Detect which cell encompasses the target text, then output its (x, y) center coordinate. 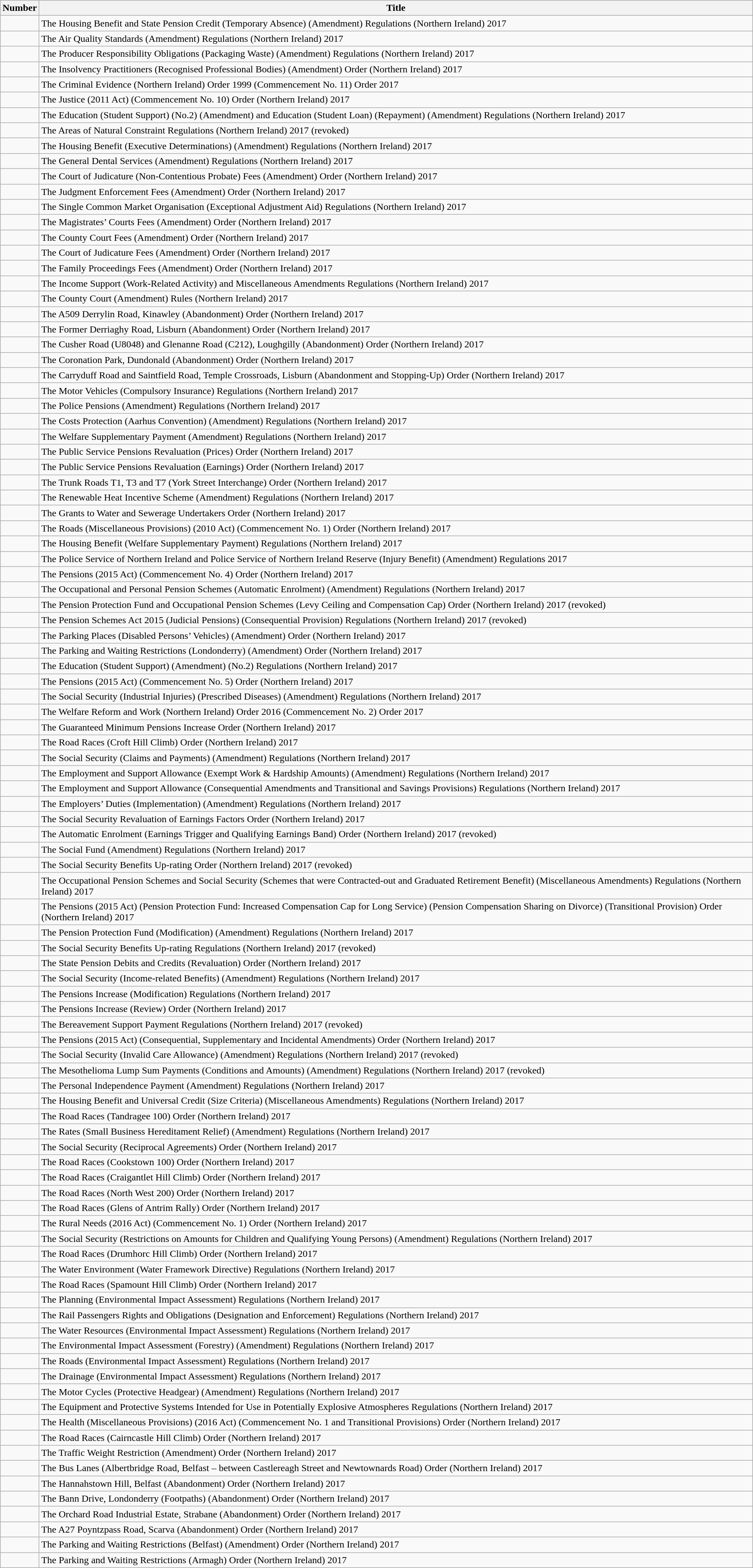
The Social Security Benefits Up-rating Regulations (Northern Ireland) 2017 (revoked) (396, 948)
The Road Races (Drumhorc Hill Climb) Order (Northern Ireland) 2017 (396, 1254)
The Insolvency Practitioners (Recognised Professional Bodies) (Amendment) Order (Northern Ireland) 2017 (396, 69)
The Pensions (2015 Act) (Consequential, Supplementary and Incidental Amendments) Order (Northern Ireland) 2017 (396, 1040)
The Social Security (Restrictions on Amounts for Children and Qualifying Young Persons) (Amendment) Regulations (Northern Ireland) 2017 (396, 1239)
The A509 Derrylin Road, Kinawley (Abandonment) Order (Northern Ireland) 2017 (396, 314)
The Welfare Supplementary Payment (Amendment) Regulations (Northern Ireland) 2017 (396, 436)
The State Pension Debits and Credits (Revaluation) Order (Northern Ireland) 2017 (396, 963)
The Employment and Support Allowance (Consequential Amendments and Transitional and Savings Provisions) Regulations (Northern Ireland) 2017 (396, 788)
The Social Security (Claims and Payments) (Amendment) Regulations (Northern Ireland) 2017 (396, 758)
The Housing Benefit and State Pension Credit (Temporary Absence) (Amendment) Regulations (Northern Ireland) 2017 (396, 23)
Title (396, 8)
The Pensions (2015 Act) (Commencement No. 4) Order (Northern Ireland) 2017 (396, 574)
The Roads (Environmental Impact Assessment) Regulations (Northern Ireland) 2017 (396, 1361)
The Social Security Revaluation of Earnings Factors Order (Northern Ireland) 2017 (396, 819)
The Equipment and Protective Systems Intended for Use in Potentially Explosive Atmospheres Regulations (Northern Ireland) 2017 (396, 1407)
The Pension Protection Fund and Occupational Pension Schemes (Levy Ceiling and Compensation Cap) Order (Northern Ireland) 2017 (revoked) (396, 605)
The Motor Cycles (Protective Headgear) (Amendment) Regulations (Northern Ireland) 2017 (396, 1391)
The Water Environment (Water Framework Directive) Regulations (Northern Ireland) 2017 (396, 1269)
The Social Security Benefits Up-rating Order (Northern Ireland) 2017 (revoked) (396, 865)
The Single Common Market Organisation (Exceptional Adjustment Aid) Regulations (Northern Ireland) 2017 (396, 207)
The Former Derriaghy Road, Lisburn (Abandonment) Order (Northern Ireland) 2017 (396, 329)
The Road Races (Cairncastle Hill Climb) Order (Northern Ireland) 2017 (396, 1437)
The General Dental Services (Amendment) Regulations (Northern Ireland) 2017 (396, 161)
The Public Service Pensions Revaluation (Prices) Order (Northern Ireland) 2017 (396, 452)
The Road Races (Glens of Antrim Rally) Order (Northern Ireland) 2017 (396, 1208)
The Family Proceedings Fees (Amendment) Order (Northern Ireland) 2017 (396, 268)
The Housing Benefit (Welfare Supplementary Payment) Regulations (Northern Ireland) 2017 (396, 544)
The Social Security (Industrial Injuries) (Prescribed Diseases) (Amendment) Regulations (Northern Ireland) 2017 (396, 697)
The Justice (2011 Act) (Commencement No. 10) Order (Northern Ireland) 2017 (396, 100)
The Social Fund (Amendment) Regulations (Northern Ireland) 2017 (396, 850)
The Trunk Roads T1, T3 and T7 (York Street Interchange) Order (Northern Ireland) 2017 (396, 482)
The Areas of Natural Constraint Regulations (Northern Ireland) 2017 (revoked) (396, 130)
The Cusher Road (U8048) and Glenanne Road (C212), Loughgilly (Abandonment) Order (Northern Ireland) 2017 (396, 345)
The Employers’ Duties (Implementation) (Amendment) Regulations (Northern Ireland) 2017 (396, 804)
The Bereavement Support Payment Regulations (Northern Ireland) 2017 (revoked) (396, 1024)
The Pension Protection Fund (Modification) (Amendment) Regulations (Northern Ireland) 2017 (396, 932)
The Health (Miscellaneous Provisions) (2016 Act) (Commencement No. 1 and Transitional Provisions) Order (Northern Ireland) 2017 (396, 1422)
The Orchard Road Industrial Estate, Strabane (Abandonment) Order (Northern Ireland) 2017 (396, 1514)
The Public Service Pensions Revaluation (Earnings) Order (Northern Ireland) 2017 (396, 467)
The Carryduff Road and Saintfield Road, Temple Crossroads, Lisburn (Abandonment and Stopping-Up) Order (Northern Ireland) 2017 (396, 375)
The Social Security (Invalid Care Allowance) (Amendment) Regulations (Northern Ireland) 2017 (revoked) (396, 1055)
The Environmental Impact Assessment (Forestry) (Amendment) Regulations (Northern Ireland) 2017 (396, 1346)
The Judgment Enforcement Fees (Amendment) Order (Northern Ireland) 2017 (396, 192)
The Traffic Weight Restriction (Amendment) Order (Northern Ireland) 2017 (396, 1453)
The Education (Student Support) (Amendment) (No.2) Regulations (Northern Ireland) 2017 (396, 666)
The Income Support (Work-Related Activity) and Miscellaneous Amendments Regulations (Northern Ireland) 2017 (396, 283)
The Mesothelioma Lump Sum Payments (Conditions and Amounts) (Amendment) Regulations (Northern Ireland) 2017 (revoked) (396, 1070)
The Education (Student Support) (No.2) (Amendment) and Education (Student Loan) (Repayment) (Amendment) Regulations (Northern Ireland) 2017 (396, 115)
The County Court Fees (Amendment) Order (Northern Ireland) 2017 (396, 238)
The A27 Poyntzpass Road, Scarva (Abandonment) Order (Northern Ireland) 2017 (396, 1529)
The Parking and Waiting Restrictions (Belfast) (Amendment) Order (Northern Ireland) 2017 (396, 1545)
The Police Pensions (Amendment) Regulations (Northern Ireland) 2017 (396, 406)
The Police Service of Northern Ireland and Police Service of Northern Ireland Reserve (Injury Benefit) (Amendment) Regulations 2017 (396, 559)
The Parking Places (Disabled Persons’ Vehicles) (Amendment) Order (Northern Ireland) 2017 (396, 635)
The Roads (Miscellaneous Provisions) (2010 Act) (Commencement No. 1) Order (Northern Ireland) 2017 (396, 528)
The Hannahstown Hill, Belfast (Abandonment) Order (Northern Ireland) 2017 (396, 1484)
The Parking and Waiting Restrictions (Londonderry) (Amendment) Order (Northern Ireland) 2017 (396, 651)
The Housing Benefit (Executive Determinations) (Amendment) Regulations (Northern Ireland) 2017 (396, 146)
Number (20, 8)
The Air Quality Standards (Amendment) Regulations (Northern Ireland) 2017 (396, 39)
The Pension Schemes Act 2015 (Judicial Pensions) (Consequential Provision) Regulations (Northern Ireland) 2017 (revoked) (396, 620)
The Pensions (2015 Act) (Commencement No. 5) Order (Northern Ireland) 2017 (396, 681)
The Water Resources (Environmental Impact Assessment) Regulations (Northern Ireland) 2017 (396, 1330)
The Court of Judicature Fees (Amendment) Order (Northern Ireland) 2017 (396, 253)
The Social Security (Reciprocal Agreements) Order (Northern Ireland) 2017 (396, 1147)
The Parking and Waiting Restrictions (Armagh) Order (Northern Ireland) 2017 (396, 1560)
The Motor Vehicles (Compulsory Insurance) Regulations (Northern Ireland) 2017 (396, 390)
The Magistrates’ Courts Fees (Amendment) Order (Northern Ireland) 2017 (396, 222)
The Planning (Environmental Impact Assessment) Regulations (Northern Ireland) 2017 (396, 1300)
The Road Races (Cookstown 100) Order (Northern Ireland) 2017 (396, 1162)
The Rail Passengers Rights and Obligations (Designation and Enforcement) Regulations (Northern Ireland) 2017 (396, 1315)
The Guaranteed Minimum Pensions Increase Order (Northern Ireland) 2017 (396, 727)
The Criminal Evidence (Northern Ireland) Order 1999 (Commencement No. 11) Order 2017 (396, 84)
The Road Races (Craigantlet Hill Climb) Order (Northern Ireland) 2017 (396, 1177)
The Rural Needs (2016 Act) (Commencement No. 1) Order (Northern Ireland) 2017 (396, 1223)
The County Court (Amendment) Rules (Northern Ireland) 2017 (396, 299)
The Rates (Small Business Hereditament Relief) (Amendment) Regulations (Northern Ireland) 2017 (396, 1131)
The Grants to Water and Sewerage Undertakers Order (Northern Ireland) 2017 (396, 513)
The Bus Lanes (Albertbridge Road, Belfast – between Castlereagh Street and Newtownards Road) Order (Northern Ireland) 2017 (396, 1468)
The Road Races (Spamount Hill Climb) Order (Northern Ireland) 2017 (396, 1285)
The Personal Independence Payment (Amendment) Regulations (Northern Ireland) 2017 (396, 1086)
The Pensions Increase (Modification) Regulations (Northern Ireland) 2017 (396, 994)
The Bann Drive, Londonderry (Footpaths) (Abandonment) Order (Northern Ireland) 2017 (396, 1499)
The Automatic Enrolment (Earnings Trigger and Qualifying Earnings Band) Order (Northern Ireland) 2017 (revoked) (396, 834)
The Social Security (Income-related Benefits) (Amendment) Regulations (Northern Ireland) 2017 (396, 979)
The Costs Protection (Aarhus Convention) (Amendment) Regulations (Northern Ireland) 2017 (396, 421)
The Producer Responsibility Obligations (Packaging Waste) (Amendment) Regulations (Northern Ireland) 2017 (396, 54)
The Welfare Reform and Work (Northern Ireland) Order 2016 (Commencement No. 2) Order 2017 (396, 712)
The Renewable Heat Incentive Scheme (Amendment) Regulations (Northern Ireland) 2017 (396, 498)
The Coronation Park, Dundonald (Abandonment) Order (Northern Ireland) 2017 (396, 360)
The Occupational and Personal Pension Schemes (Automatic Enrolment) (Amendment) Regulations (Northern Ireland) 2017 (396, 589)
The Housing Benefit and Universal Credit (Size Criteria) (Miscellaneous Amendments) Regulations (Northern Ireland) 2017 (396, 1101)
The Road Races (North West 200) Order (Northern Ireland) 2017 (396, 1193)
The Pensions Increase (Review) Order (Northern Ireland) 2017 (396, 1009)
The Employment and Support Allowance (Exempt Work & Hardship Amounts) (Amendment) Regulations (Northern Ireland) 2017 (396, 773)
The Road Races (Croft Hill Climb) Order (Northern Ireland) 2017 (396, 743)
The Court of Judicature (Non-Contentious Probate) Fees (Amendment) Order (Northern Ireland) 2017 (396, 176)
The Drainage (Environmental Impact Assessment) Regulations (Northern Ireland) 2017 (396, 1376)
The Road Races (Tandragee 100) Order (Northern Ireland) 2017 (396, 1116)
